Detect which cell encompasses the target text, then output its [x, y] center coordinate. 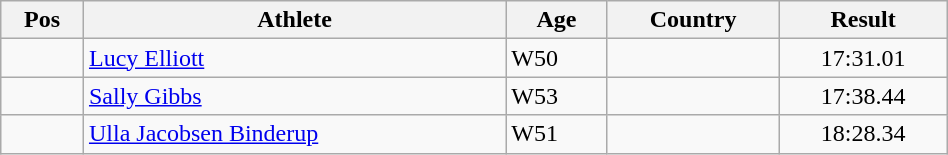
Lucy Elliott [294, 58]
Result [863, 20]
Ulla Jacobsen Binderup [294, 134]
Age [556, 20]
Pos [42, 20]
W53 [556, 96]
17:38.44 [863, 96]
Athlete [294, 20]
17:31.01 [863, 58]
Sally Gibbs [294, 96]
W51 [556, 134]
18:28.34 [863, 134]
W50 [556, 58]
Country [693, 20]
